Provide the (X, Y) coordinate of the cell's center where the given text is located.  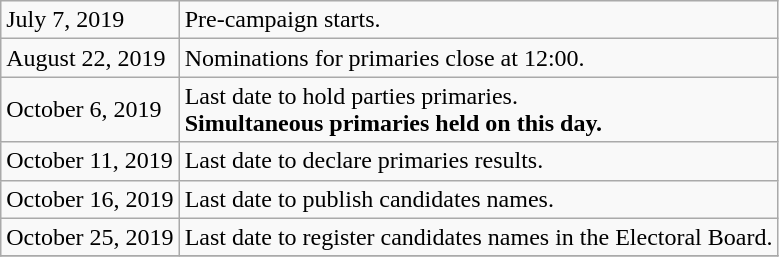
October 6, 2019 (90, 110)
Nominations for primaries close at 12:00. (478, 58)
July 7, 2019 (90, 20)
October 25, 2019 (90, 237)
October 11, 2019 (90, 161)
Last date to publish candidates names. (478, 199)
Last date to hold parties primaries.Simultaneous primaries held on this day. (478, 110)
Last date to register candidates names in the Electoral Board. (478, 237)
October 16, 2019 (90, 199)
Pre-campaign starts. (478, 20)
August 22, 2019 (90, 58)
Last date to declare primaries results. (478, 161)
